Provide the (X, Y) coordinate of the cell's center where the given text is located.  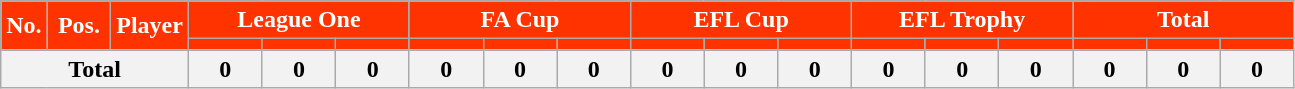
Player (150, 26)
League One (298, 20)
FA Cup (520, 20)
Pos. (79, 26)
EFL Cup (742, 20)
EFL Trophy (962, 20)
No. (24, 26)
